Output the [X, Y] coordinate of the center of the cell containing the given text.  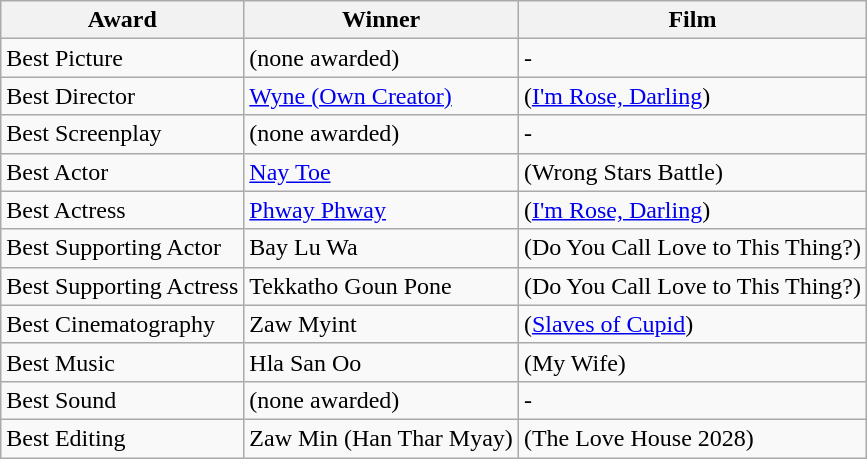
Best Picture [122, 58]
Winner [382, 20]
Zaw Min (Han Thar Myay) [382, 438]
Best Cinematography [122, 324]
Film [692, 20]
Best Director [122, 96]
Tekkatho Goun Pone [382, 286]
Best Sound [122, 400]
(Slaves of Cupid) [692, 324]
Phway Phway [382, 210]
Best Editing [122, 438]
Nay Toe [382, 172]
(Wrong Stars Battle) [692, 172]
Award [122, 20]
Wyne (Own Creator) [382, 96]
Best Actor [122, 172]
Hla San Oo [382, 362]
(The Love House 2028) [692, 438]
Zaw Myint [382, 324]
Best Supporting Actor [122, 248]
Best Music [122, 362]
Best Screenplay [122, 134]
(My Wife) [692, 362]
Best Supporting Actress [122, 286]
Best Actress [122, 210]
Bay Lu Wa [382, 248]
